Pinpoint the cell where the given text exists, returning its (x, y) midpoint coordinate. 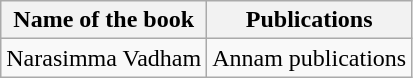
Publications (310, 20)
Narasimma Vadham (104, 58)
Name of the book (104, 20)
Annam publications (310, 58)
